Scan for the cell matching the given text and deliver its (x, y) coordinate at center. 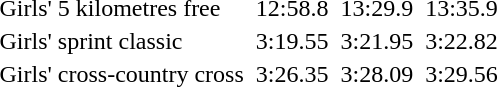
3:19.55 (292, 41)
3:21.95 (377, 41)
